Return the [X, Y] coordinate for the center point of the cell that contains the specified text.  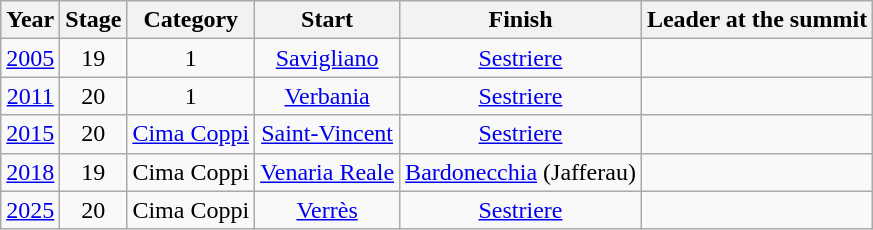
2005 [30, 58]
Category [191, 20]
Year [30, 20]
Stage [94, 20]
Verbania [328, 96]
Savigliano [328, 58]
Venaria Reale [328, 172]
2018 [30, 172]
2011 [30, 96]
Start [328, 20]
2025 [30, 210]
Verrès [328, 210]
Leader at the summit [756, 20]
Bardonecchia (Jafferau) [521, 172]
2015 [30, 134]
Saint-Vincent [328, 134]
Finish [521, 20]
